From the cell containing the given text, extract its center point as [X, Y] coordinate. 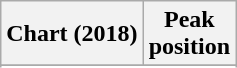
Peakposition [189, 34]
Chart (2018) [72, 34]
